Capture the cell that displays the provided text and extract its [X, Y] central coordinate. 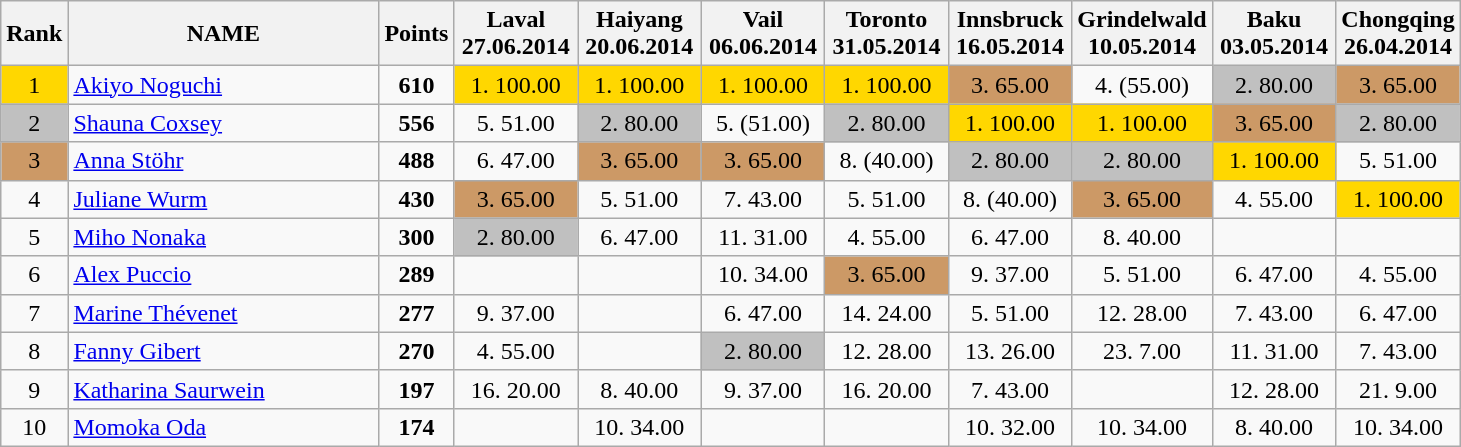
7 [34, 313]
Marine Thévenet [224, 313]
21. 9.00 [1398, 389]
5. (51.00) [763, 123]
270 [416, 351]
Miho Nonaka [224, 237]
3 [34, 161]
430 [416, 199]
Fanny Gibert [224, 351]
610 [416, 85]
Vail 06.06.2014 [763, 34]
488 [416, 161]
Akiyo Noguchi [224, 85]
10 [34, 427]
14. 24.00 [887, 313]
Laval 27.06.2014 [516, 34]
Innsbruck 16.05.2014 [1010, 34]
Shauna Coxsey [224, 123]
23. 7.00 [1142, 351]
197 [416, 389]
10. 32.00 [1010, 427]
Points [416, 34]
2 [34, 123]
8 [34, 351]
1 [34, 85]
Toronto 31.05.2014 [887, 34]
556 [416, 123]
4 [34, 199]
174 [416, 427]
NAME [224, 34]
Baku 03.05.2014 [1274, 34]
Haiyang 20.06.2014 [640, 34]
13. 26.00 [1010, 351]
Rank [34, 34]
Alex Puccio [224, 275]
4. (55.00) [1142, 85]
Juliane Wurm [224, 199]
Chongqing 26.04.2014 [1398, 34]
300 [416, 237]
6 [34, 275]
Momoka Oda [224, 427]
Katharina Saurwein [224, 389]
289 [416, 275]
5 [34, 237]
9 [34, 389]
Grindelwald 10.05.2014 [1142, 34]
Anna Stöhr [224, 161]
277 [416, 313]
